Capture the cell that displays the provided text and extract its [X, Y] central coordinate. 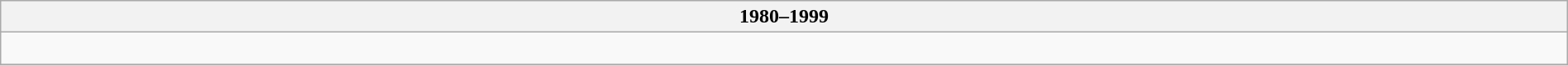
1980–1999 [784, 17]
